Determine the [x, y] coordinate at the center of the cell enclosing the given text.  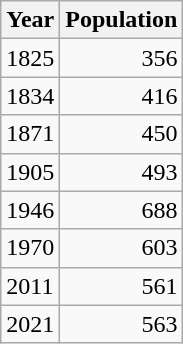
Year [30, 20]
1946 [30, 210]
563 [122, 324]
Population [122, 20]
416 [122, 96]
2021 [30, 324]
603 [122, 248]
2011 [30, 286]
1970 [30, 248]
356 [122, 58]
688 [122, 210]
1905 [30, 172]
1825 [30, 58]
1871 [30, 134]
493 [122, 172]
561 [122, 286]
450 [122, 134]
1834 [30, 96]
